Output the [x, y] coordinate of the center of the cell containing the given text.  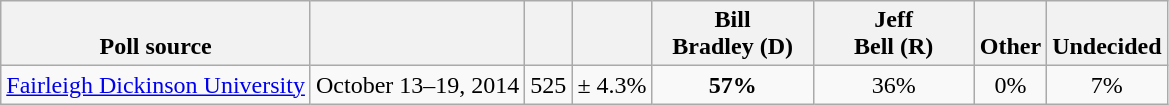
Undecided [1107, 34]
October 13–19, 2014 [417, 85]
Other [1010, 34]
Fairleigh Dickinson University [156, 85]
BillBradley (D) [732, 34]
0% [1010, 85]
525 [548, 85]
JeffBell (R) [894, 34]
7% [1107, 85]
± 4.3% [612, 85]
Poll source [156, 34]
57% [732, 85]
36% [894, 85]
